Return (x, y) of the center of cell containing provided text 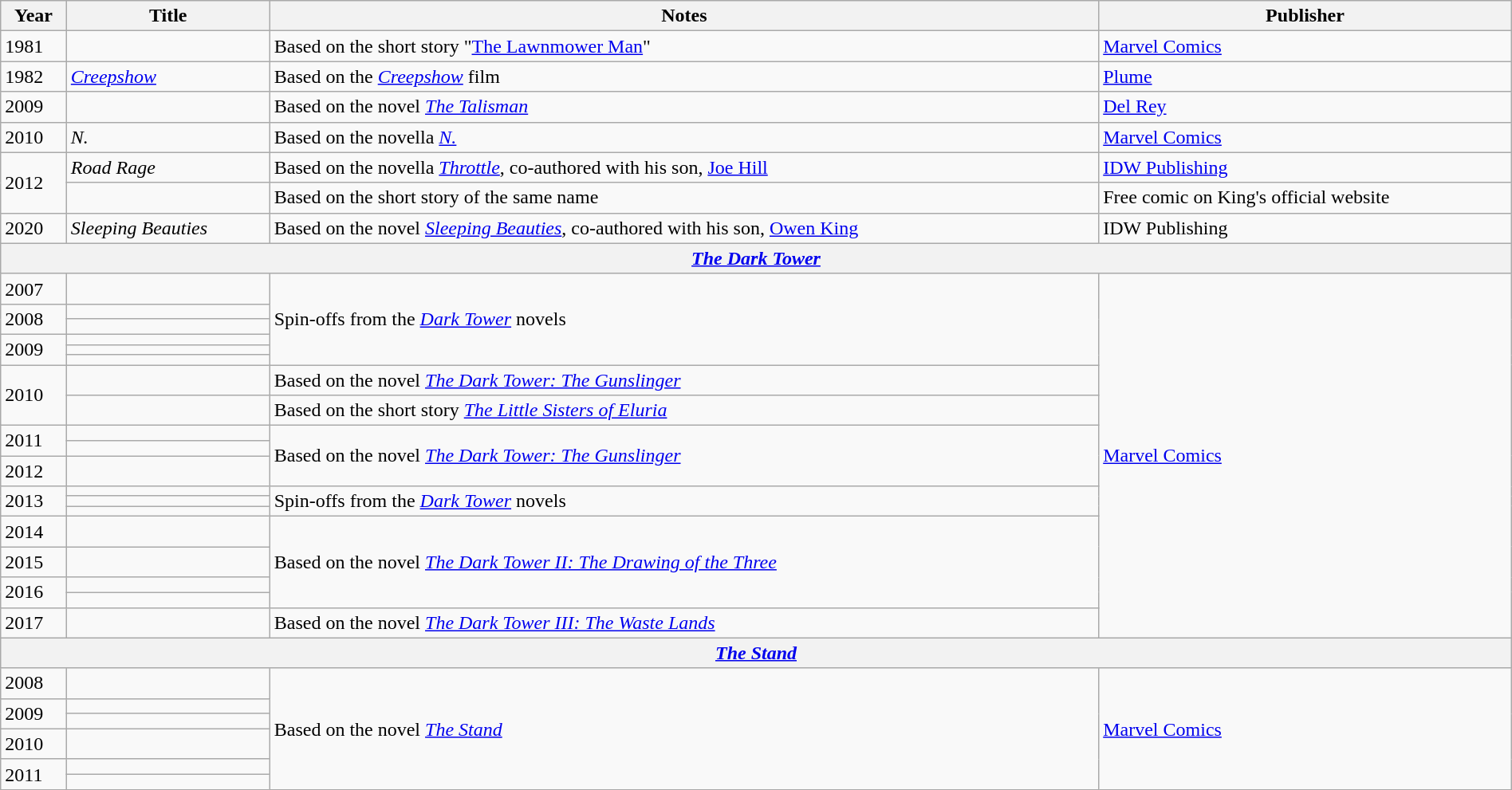
2020 (33, 228)
Creepshow (167, 77)
1982 (33, 77)
Based on the novel The Dark Tower III: The Waste Lands (684, 623)
Year (33, 16)
The Stand (756, 653)
Based on the short story The Little Sisters of Eluria (684, 411)
N. (167, 137)
Free comic on King's official website (1305, 198)
2007 (33, 289)
2014 (33, 532)
Title (167, 16)
Sleeping Beauties (167, 228)
Notes (684, 16)
Based on the novel The Talisman (684, 107)
1981 (33, 46)
Based on the novella Throttle, co-authored with his son, Joe Hill (684, 167)
Based on the novel Sleeping Beauties, co-authored with his son, Owen King (684, 228)
Based on the novel The Dark Tower II: The Drawing of the Three (684, 562)
Based on the short story "The Lawnmower Man" (684, 46)
Based on the short story of the same name (684, 198)
Based on the Creepshow film (684, 77)
Plume (1305, 77)
Road Rage (167, 167)
2015 (33, 562)
2013 (33, 501)
2016 (33, 592)
Publisher (1305, 16)
Del Rey (1305, 107)
Based on the novel The Stand (684, 729)
2017 (33, 623)
Based on the novella N. (684, 137)
The Dark Tower (756, 258)
